Return (X, Y) of the center of cell containing provided text 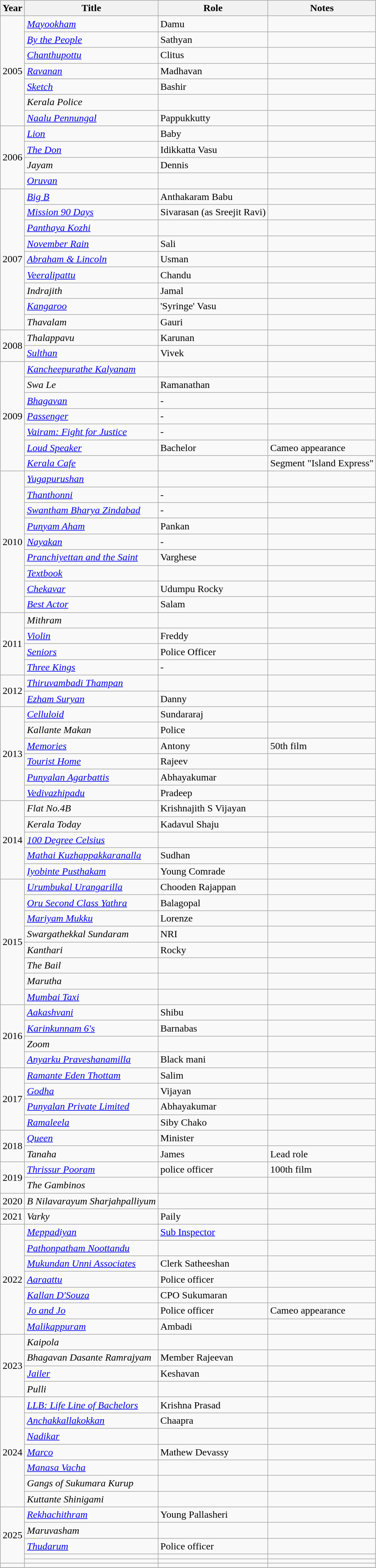
Oruvan (92, 181)
Ravanan (92, 71)
Barnabas (213, 1028)
Kangaroo (92, 306)
2022 (12, 1279)
Gangs of Sukumara Kurup (92, 1483)
Danny (213, 699)
Kallan D'Souza (92, 1295)
B Nilavarayum Sharjahpalliyum (92, 1201)
Minister (213, 1138)
Title (92, 8)
Kaipola (92, 1342)
Tourist Home (92, 762)
Baby (213, 134)
Sketch (92, 87)
Thanthonni (92, 495)
Anyarku Praveshanamilla (92, 1060)
Sundararaj (213, 715)
Member Rajeevan (213, 1358)
2019 (12, 1177)
Passenger (92, 416)
Rocky (213, 950)
Thiruvambadi Thampan (92, 683)
Jayam (92, 165)
Anthakaram Babu (213, 197)
Bhagavan (92, 400)
Thalappavu (92, 338)
Notes (322, 8)
Year (12, 8)
Ramanathan (213, 385)
police officer (213, 1169)
Kuttante Shinigami (92, 1499)
Manasa Vacha (92, 1468)
Textbook (92, 573)
Chaapra (213, 1420)
Indrajith (92, 291)
Mithram (92, 620)
2018 (12, 1146)
Thavalam (92, 322)
Bashir (213, 87)
Abraham & Lincoln (92, 259)
Antony (213, 746)
Celluloid (92, 715)
The Bail (92, 966)
Salim (213, 1075)
Kallante Makan (92, 730)
Madhavan (213, 71)
Sub Inspector (213, 1232)
Iyobinte Pusthakam (92, 871)
Sivarasan (as Sreejit Ravi) (213, 212)
Dennis (213, 165)
Paily (213, 1217)
Sathyan (213, 40)
Pradeep (213, 793)
2015 (12, 942)
2023 (12, 1366)
2020 (12, 1201)
Sudhan (213, 856)
Queen (92, 1138)
James (213, 1154)
Damu (213, 24)
Mayookham (92, 24)
Lead role (322, 1154)
Vivek (213, 353)
Siby Chako (213, 1122)
Memories (92, 746)
Swantham Bharya Zindabad (92, 510)
Shibu (213, 1013)
Kadavul Shaju (213, 824)
Kancheepurathe Kalyanam (92, 369)
Jo and Jo (92, 1311)
'Syringe' Vasu (213, 306)
Ramante Eden Thottam (92, 1075)
Rekhachithram (92, 1515)
Segment "Island Express" (322, 463)
Vedivazhipadu (92, 793)
Krishna Prasad (213, 1405)
Keshavan (213, 1373)
Pranchiyettan and the Saint (92, 557)
Yugapurushan (92, 479)
Pulli (92, 1389)
Kerala Cafe (92, 463)
Balagopal (213, 903)
2025 (12, 1535)
Mathai Kuzhappakkaranalla (92, 856)
The Gambinos (92, 1185)
Mariyam Mukku (92, 918)
2006 (12, 157)
Vijayan (213, 1091)
2013 (12, 754)
Pappukkutty (213, 118)
LLB: Life Line of Bachelors (92, 1405)
2011 (12, 644)
50th film (322, 746)
Best Actor (92, 604)
Zoom (92, 1044)
Panthaya Kozhi (92, 228)
Chanthupottu (92, 55)
2012 (12, 691)
Marco (92, 1452)
Veeralipattu (92, 275)
Kerala Today (92, 824)
Freddy (213, 636)
Mumbai Taxi (92, 997)
Gauri (213, 322)
NRI (213, 934)
2010 (12, 542)
2014 (12, 840)
Anchakkallakokkan (92, 1420)
Bachelor (213, 447)
CPO Sukumaran (213, 1295)
Varky (92, 1217)
Thudarum (92, 1546)
November Rain (92, 244)
Lion (92, 134)
Punyam Aham (92, 526)
The Don (92, 149)
Godha (92, 1091)
Rajeev (213, 762)
Meppadiyan (92, 1232)
Jailer (92, 1373)
Sulthan (92, 353)
Black mani (213, 1060)
100th film (322, 1169)
Udumpu Rocky (213, 589)
Pankan (213, 526)
Maruvasham (92, 1530)
Krishnajith S Vijayan (213, 809)
Police Officer (213, 651)
Usman (213, 259)
2007 (12, 260)
Jamal (213, 291)
Ezham Suryan (92, 699)
Aaraattu (92, 1279)
Varghese (213, 557)
Punyalan Private Limited (92, 1107)
Bhagavan Dasante Ramrajyam (92, 1358)
Karunan (213, 338)
2005 (12, 71)
Salam (213, 604)
Mukundan Unni Associates (92, 1264)
2016 (12, 1036)
Thrissur Pooram (92, 1169)
Young Pallasheri (213, 1515)
Young Comrade (213, 871)
Kerala Police (92, 102)
Malikappuram (92, 1326)
Idikkatta Vasu (213, 149)
Kanthari (92, 950)
Karinkunnam 6's (92, 1028)
Three Kings (92, 667)
Swa Le (92, 385)
Seniors (92, 651)
Oru Second Class Yathra (92, 903)
Flat No.4B (92, 809)
Violin (92, 636)
Mathew Devassy (213, 1452)
By the People (92, 40)
Aakashvani (92, 1013)
2024 (12, 1452)
Pathonpatham Noottandu (92, 1248)
Swargathekkal Sundaram (92, 934)
Clitus (213, 55)
Punyalan Agarbattis (92, 777)
Vairam: Fight for Justice (92, 432)
Ramaleela (92, 1122)
Big B (92, 197)
Marutha (92, 981)
Naalu Pennungal (92, 118)
Tanaha (92, 1154)
Role (213, 8)
2017 (12, 1099)
Urumbukal Urangarilla (92, 887)
2008 (12, 346)
Chooden Rajappan (213, 887)
Sali (213, 244)
Police (213, 730)
Chandu (213, 275)
Clerk Satheeshan (213, 1264)
Loud Speaker (92, 447)
Nayakan (92, 542)
100 Degree Celsius (92, 840)
Lorenze (213, 918)
2021 (12, 1217)
2009 (12, 416)
Mission 90 Days (92, 212)
Ambadi (213, 1326)
Nadikar (92, 1436)
Chekavar (92, 589)
